Extract the (x, y) coordinate from the center of the cell holding the provided text.  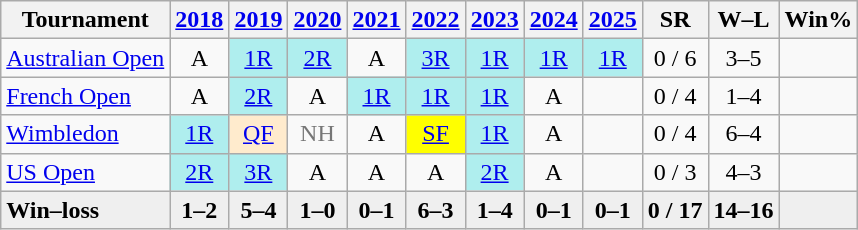
QF (258, 134)
2021 (376, 20)
W–L (744, 20)
Win–loss (86, 210)
Win% (818, 20)
5–4 (258, 210)
French Open (86, 96)
2025 (612, 20)
2023 (494, 20)
6–3 (436, 210)
1–0 (318, 210)
4–3 (744, 172)
2022 (436, 20)
2020 (318, 20)
0 / 17 (675, 210)
Australian Open (86, 58)
0 / 6 (675, 58)
14–16 (744, 210)
US Open (86, 172)
3–5 (744, 58)
2019 (258, 20)
SR (675, 20)
2018 (200, 20)
1–2 (200, 210)
6–4 (744, 134)
Tournament (86, 20)
NH (318, 134)
Wimbledon (86, 134)
2024 (554, 20)
0 / 3 (675, 172)
SF (436, 134)
